Return the (x, y) coordinate for the center point of the cell that contains the specified text.  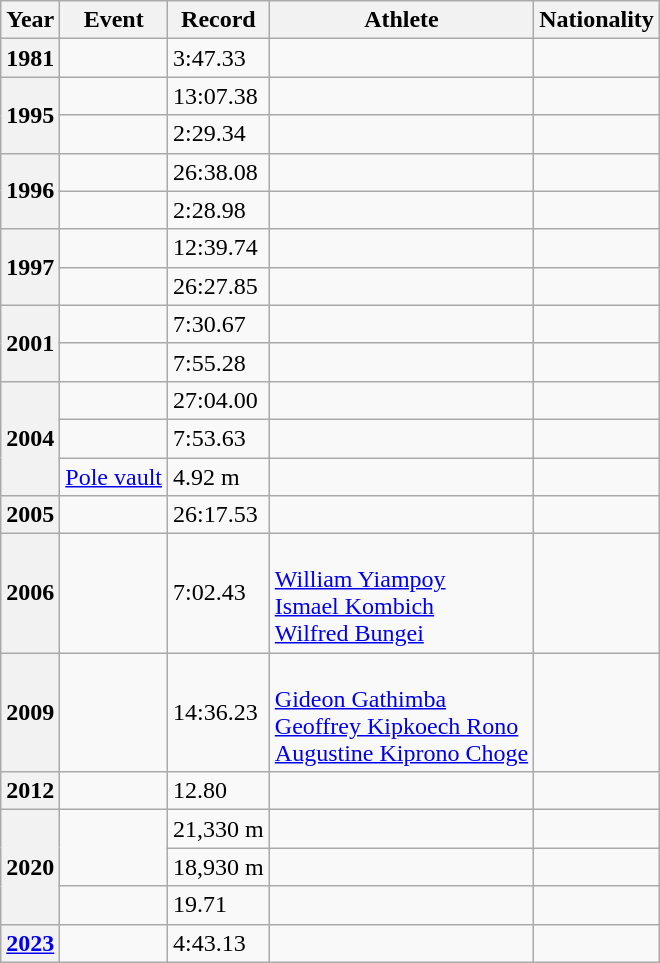
4.92 m (219, 477)
19.71 (219, 905)
2006 (30, 594)
2:29.34 (219, 134)
1997 (30, 267)
12:39.74 (219, 248)
26:27.85 (219, 286)
1995 (30, 115)
Record (219, 20)
2001 (30, 343)
27:04.00 (219, 400)
Athlete (401, 20)
Year (30, 20)
7:53.63 (219, 438)
2023 (30, 943)
7:02.43 (219, 594)
Nationality (597, 20)
Event (114, 20)
2:28.98 (219, 210)
7:55.28 (219, 362)
13:07.38 (219, 96)
3:47.33 (219, 58)
2012 (30, 791)
7:30.67 (219, 324)
1996 (30, 191)
14:36.23 (219, 712)
2009 (30, 712)
William YiampoyIsmael KombichWilfred Bungei (401, 594)
Pole vault (114, 477)
26:38.08 (219, 172)
2020 (30, 867)
12.80 (219, 791)
18,930 m (219, 867)
2005 (30, 515)
26:17.53 (219, 515)
Gideon GathimbaGeoffrey Kipkoech RonoAugustine Kiprono Choge (401, 712)
4:43.13 (219, 943)
21,330 m (219, 829)
1981 (30, 58)
2004 (30, 438)
